Provide the [x, y] coordinate of the cell's center where the given text is located.  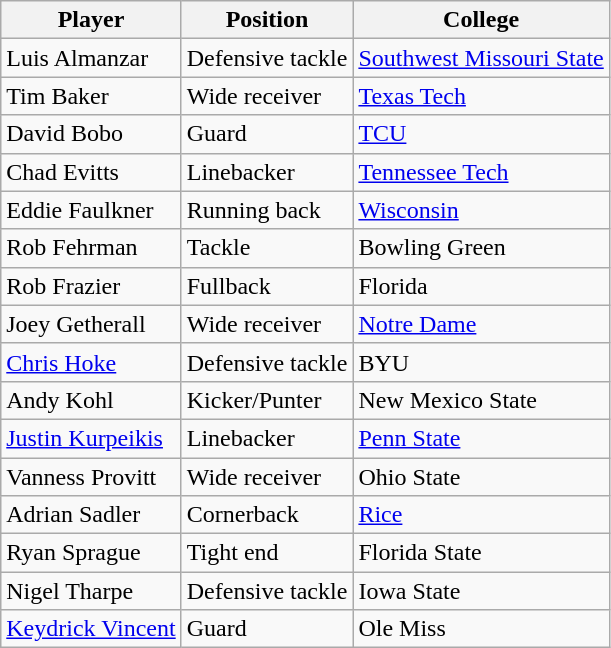
Joey Getherall [91, 324]
Bowling Green [481, 248]
Eddie Faulkner [91, 210]
New Mexico State [481, 400]
Kicker/Punter [267, 400]
Texas Tech [481, 96]
Running back [267, 210]
Vanness Provitt [91, 477]
Chad Evitts [91, 172]
Southwest Missouri State [481, 58]
Tennessee Tech [481, 172]
Ryan Sprague [91, 553]
Wisconsin [481, 210]
Ohio State [481, 477]
Tight end [267, 553]
Rice [481, 515]
Rob Fehrman [91, 248]
Notre Dame [481, 324]
Position [267, 20]
Cornerback [267, 515]
Florida [481, 286]
Tackle [267, 248]
BYU [481, 362]
Iowa State [481, 591]
Rob Frazier [91, 286]
TCU [481, 134]
Justin Kurpeikis [91, 438]
Player [91, 20]
Andy Kohl [91, 400]
Florida State [481, 553]
Chris Hoke [91, 362]
Tim Baker [91, 96]
David Bobo [91, 134]
Nigel Tharpe [91, 591]
Adrian Sadler [91, 515]
Penn State [481, 438]
Fullback [267, 286]
Ole Miss [481, 629]
College [481, 20]
Keydrick Vincent [91, 629]
Luis Almanzar [91, 58]
